Determine the [X, Y] coordinate at the center of the cell enclosing the given text.  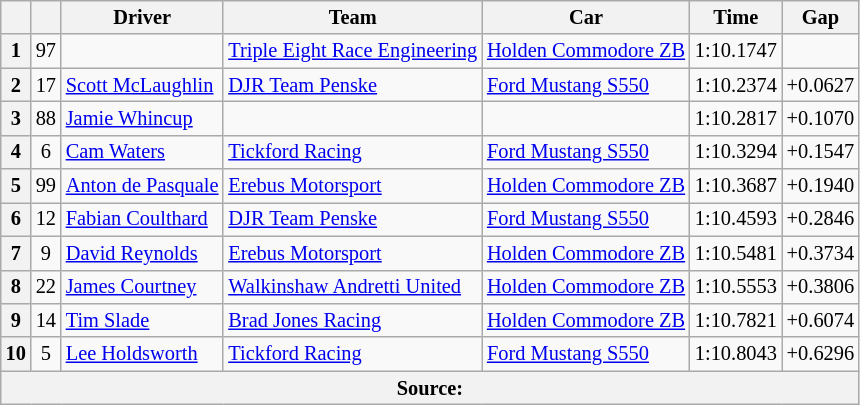
Time [736, 17]
4 [16, 152]
Cam Waters [142, 152]
1:10.7821 [736, 320]
1:10.3687 [736, 186]
22 [46, 287]
+0.3734 [820, 253]
Jamie Whincup [142, 118]
+0.3806 [820, 287]
Team [352, 17]
Anton de Pasquale [142, 186]
2 [16, 85]
1:10.3294 [736, 152]
+0.6074 [820, 320]
88 [46, 118]
12 [46, 219]
1:10.1747 [736, 51]
Source: [430, 388]
8 [16, 287]
+0.6296 [820, 354]
Scott McLaughlin [142, 85]
Triple Eight Race Engineering [352, 51]
97 [46, 51]
James Courtney [142, 287]
+0.1070 [820, 118]
99 [46, 186]
17 [46, 85]
+0.2846 [820, 219]
14 [46, 320]
10 [16, 354]
1:10.5481 [736, 253]
1:10.5553 [736, 287]
1:10.8043 [736, 354]
+0.1547 [820, 152]
Walkinshaw Andretti United [352, 287]
3 [16, 118]
1:10.2374 [736, 85]
Brad Jones Racing [352, 320]
Fabian Coulthard [142, 219]
7 [16, 253]
1:10.4593 [736, 219]
Lee Holdsworth [142, 354]
+0.0627 [820, 85]
Gap [820, 17]
Tim Slade [142, 320]
Car [586, 17]
1:10.2817 [736, 118]
+0.1940 [820, 186]
Driver [142, 17]
David Reynolds [142, 253]
1 [16, 51]
